For the text-containing cell, return its midpoint in [x, y] coordinate format. 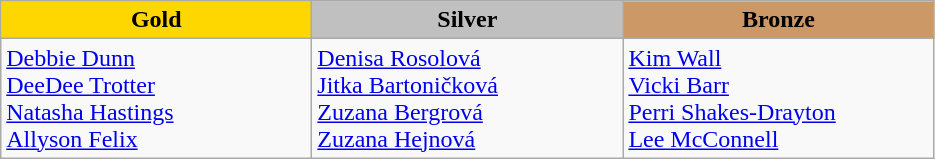
Kim WallVicki BarrPerri Shakes-DraytonLee McConnell [778, 98]
Silver [468, 20]
Denisa RosolováJitka BartoničkováZuzana BergrováZuzana Hejnová [468, 98]
Debbie DunnDeeDee TrotterNatasha HastingsAllyson Felix [156, 98]
Bronze [778, 20]
Gold [156, 20]
